Extract the (X, Y) coordinate from the center of the cell holding the provided text.  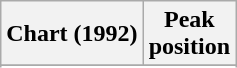
Chart (1992) (72, 34)
Peakposition (189, 34)
